Capture the cell that displays the provided text and extract its (X, Y) central coordinate. 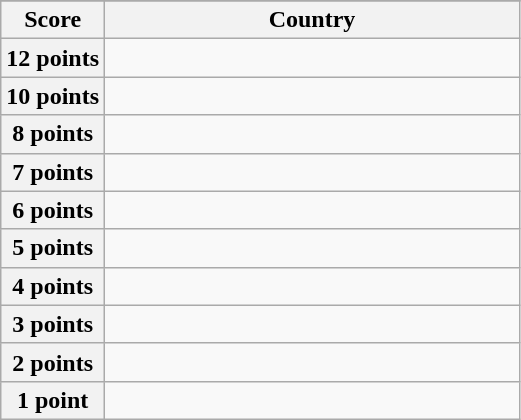
Country (312, 20)
4 points (53, 286)
10 points (53, 96)
1 point (53, 400)
7 points (53, 172)
8 points (53, 134)
2 points (53, 362)
Score (53, 20)
6 points (53, 210)
5 points (53, 248)
12 points (53, 58)
3 points (53, 324)
